Search for the cell housing the specified text and yield its [X, Y] center coordinate. 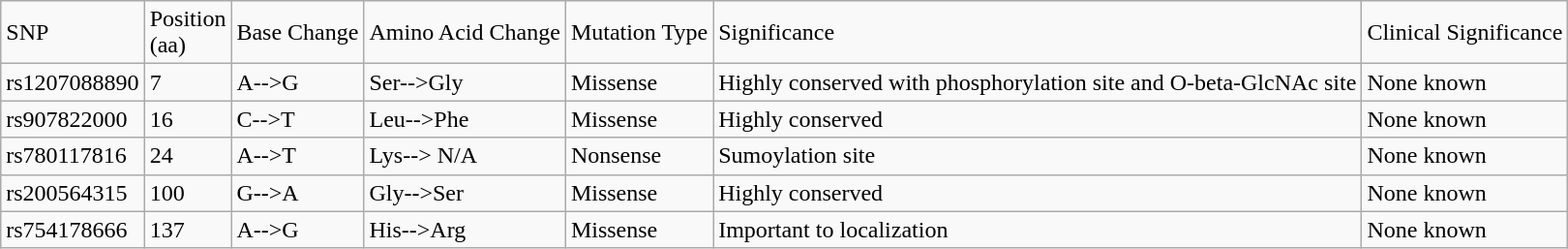
Highly conserved with phosphorylation site and O-beta-GlcNAc site [1038, 82]
Ser-->Gly [465, 82]
Base Change [298, 33]
Mutation Type [639, 33]
rs780117816 [73, 156]
rs754178666 [73, 230]
G-->A [298, 193]
16 [188, 119]
rs907822000 [73, 119]
A-->T [298, 156]
rs200564315 [73, 193]
100 [188, 193]
Important to localization [1038, 230]
Position(aa) [188, 33]
His-->Arg [465, 230]
7 [188, 82]
Clinical Significance [1465, 33]
Amino Acid Change [465, 33]
Significance [1038, 33]
rs1207088890 [73, 82]
Sumoylation site [1038, 156]
Gly-->Ser [465, 193]
Leu-->Phe [465, 119]
Lys--> N/A [465, 156]
137 [188, 230]
24 [188, 156]
Nonsense [639, 156]
SNP [73, 33]
C-->T [298, 119]
